Output the [x, y] coordinate of the center of the cell containing the given text.  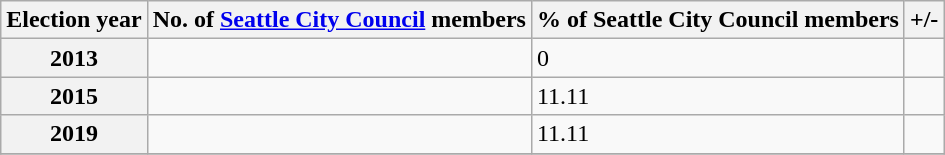
2015 [74, 96]
No. of Seattle City Council members [339, 20]
Election year [74, 20]
2019 [74, 134]
2013 [74, 58]
% of Seattle City Council members [718, 20]
+/- [924, 20]
0 [718, 58]
